Locate the cell with the specified text and output its [x, y] center coordinate. 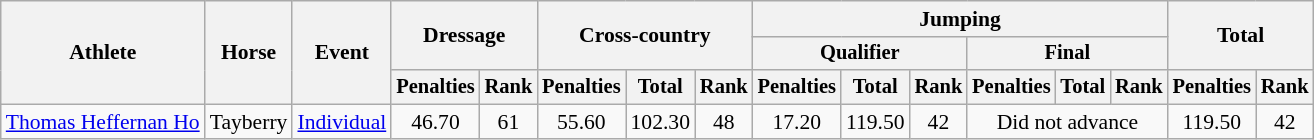
Cross-country [644, 36]
61 [509, 122]
17.20 [797, 122]
Jumping [960, 19]
Tayberry [249, 122]
48 [724, 122]
46.70 [435, 122]
Thomas Heffernan Ho [103, 122]
Athlete [103, 52]
Final [1067, 54]
Horse [249, 52]
Individual [342, 122]
Qualifier [860, 54]
Event [342, 52]
Did not advance [1067, 122]
55.60 [581, 122]
Dressage [464, 36]
102.30 [660, 122]
